Return (x, y) of the center of cell containing provided text 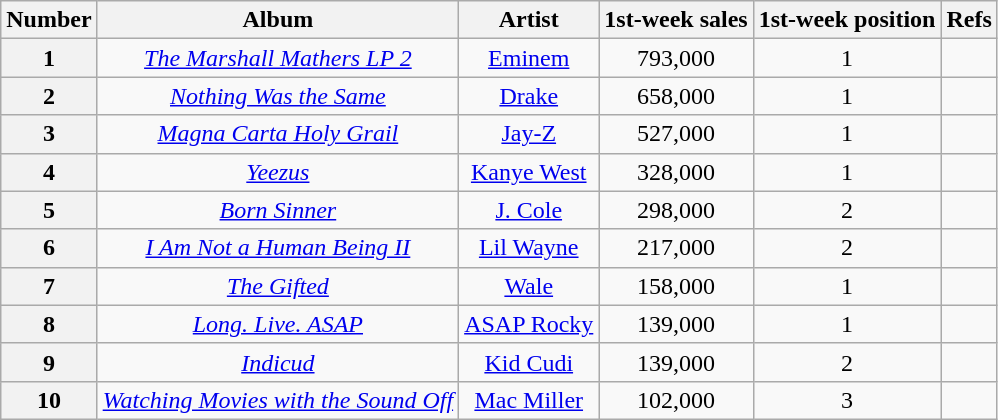
Artist (529, 20)
527,000 (676, 134)
Lil Wayne (529, 248)
Kanye West (529, 172)
7 (49, 286)
Mac Miller (529, 400)
298,000 (676, 210)
J. Cole (529, 210)
Album (278, 20)
Wale (529, 286)
Jay-Z (529, 134)
1st-week sales (676, 20)
9 (49, 362)
Eminem (529, 58)
Drake (529, 96)
328,000 (676, 172)
Kid Cudi (529, 362)
Born Sinner (278, 210)
The Marshall Mathers LP 2 (278, 58)
Watching Movies with the Sound Off (278, 400)
158,000 (676, 286)
793,000 (676, 58)
Yeezus (278, 172)
10 (49, 400)
102,000 (676, 400)
5 (49, 210)
I Am Not a Human Being II (278, 248)
Long. Live. ASAP (278, 324)
8 (49, 324)
Refs (969, 20)
Nothing Was the Same (278, 96)
658,000 (676, 96)
4 (49, 172)
217,000 (676, 248)
6 (49, 248)
Magna Carta Holy Grail (278, 134)
Indicud (278, 362)
Number (49, 20)
1st-week position (847, 20)
The Gifted (278, 286)
ASAP Rocky (529, 324)
